Search for the cell housing the specified text and yield its [x, y] center coordinate. 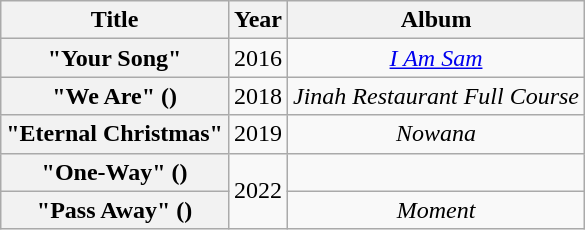
Moment [436, 210]
"Eternal Christmas" [115, 134]
Nowana [436, 134]
Title [115, 20]
"Your Song" [115, 58]
"Pass Away" () [115, 210]
Year [258, 20]
2022 [258, 191]
2016 [258, 58]
2018 [258, 96]
Jinah Restaurant Full Course [436, 96]
I Am Sam [436, 58]
Album [436, 20]
2019 [258, 134]
"We Are" () [115, 96]
"One-Way" () [115, 172]
